Find where the given text appears and provide that cell's center as (x, y) coordinate. 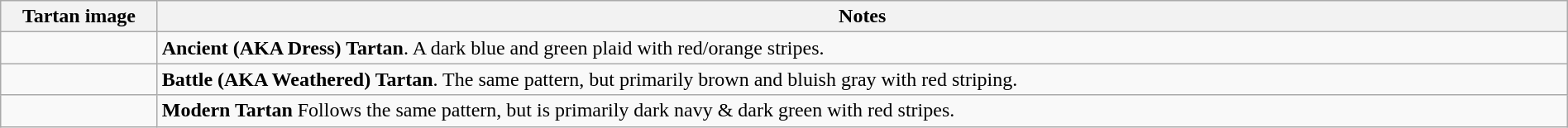
Notes (862, 17)
Tartan image (79, 17)
Battle (AKA Weathered) Tartan. The same pattern, but primarily brown and bluish gray with red striping. (862, 79)
Modern Tartan Follows the same pattern, but is primarily dark navy & dark green with red stripes. (862, 111)
Ancient (AKA Dress) Tartan. A dark blue and green plaid with red/orange stripes. (862, 48)
